Capture the cell that displays the provided text and extract its (X, Y) central coordinate. 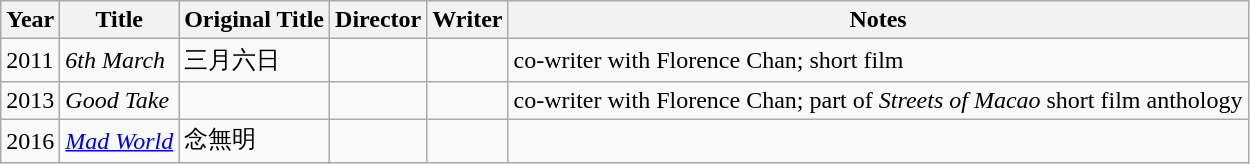
Mad World (120, 140)
2016 (30, 140)
2011 (30, 60)
co-writer with Florence Chan; short film (878, 60)
2013 (30, 100)
念無明 (254, 140)
Year (30, 20)
Good Take (120, 100)
Notes (878, 20)
Director (378, 20)
co-writer with Florence Chan; part of Streets of Macao short film anthology (878, 100)
6th March (120, 60)
Writer (468, 20)
Title (120, 20)
Original Title (254, 20)
三月六日 (254, 60)
